For the text-containing cell, return its midpoint in [x, y] coordinate format. 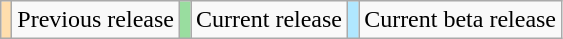
Current release [270, 20]
Current beta release [460, 20]
Previous release [96, 20]
